Detect which cell encompasses the target text, then output its (x, y) center coordinate. 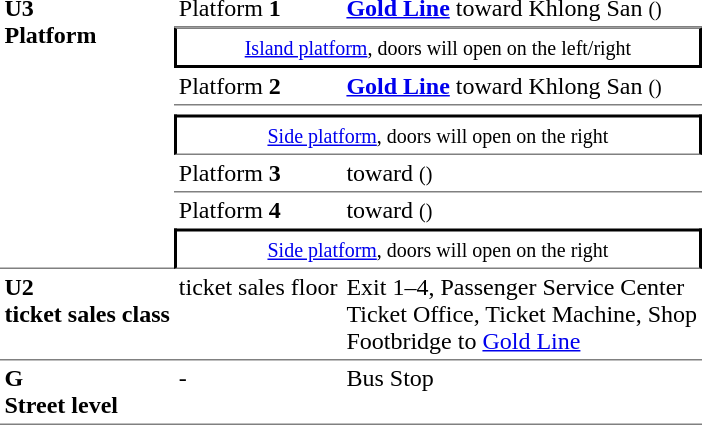
Island platform, doors will open on the left/right (438, 48)
Platform 2 (258, 87)
U2ticket sales class (87, 315)
Platform 3 (258, 174)
Exit 1–4, Passenger Service CenterTicket Office, Ticket Machine, ShopFootbridge to Gold Line (522, 315)
Bus Stop (522, 392)
GStreet level (87, 392)
ticket sales floor (258, 315)
Platform 4 (258, 210)
- (258, 392)
Gold Line toward Khlong San () (522, 87)
